Detect which cell encompasses the target text, then output its (X, Y) center coordinate. 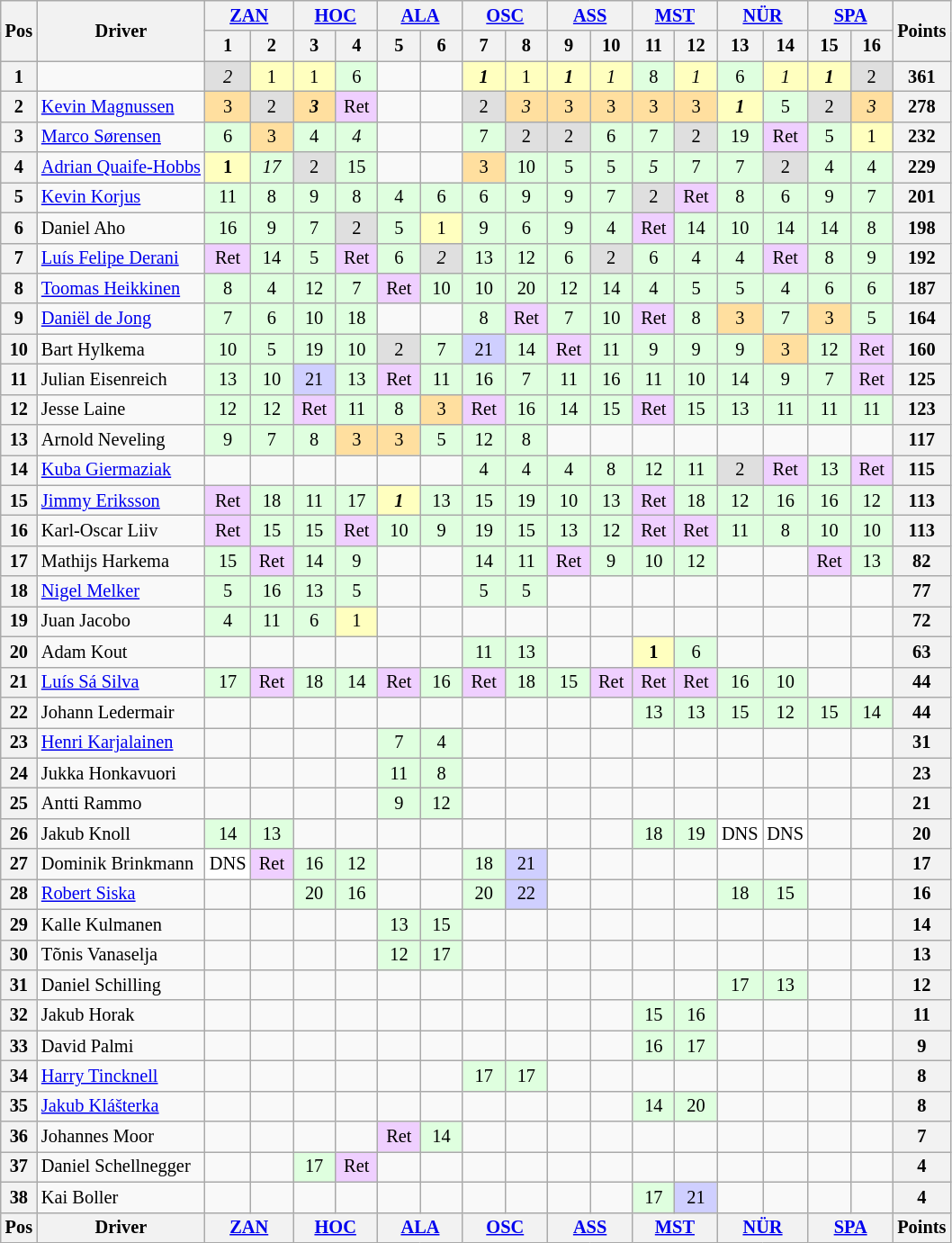
36 (19, 1137)
278 (921, 106)
63 (921, 652)
24 (19, 773)
Kalle Kulmanen (121, 924)
37 (19, 1166)
Antti Rammo (121, 803)
Jesse Laine (121, 410)
Jakub Knoll (121, 833)
26 (19, 833)
Tõnis Vanaselja (121, 955)
Jakub Horak (121, 1015)
35 (19, 1106)
Daniël de Jong (121, 319)
Kevin Korjus (121, 197)
33 (19, 1046)
361 (921, 77)
82 (921, 561)
Daniel Schellnegger (121, 1166)
Kevin Magnussen (121, 106)
34 (19, 1076)
25 (19, 803)
Daniel Schilling (121, 985)
232 (921, 137)
Mathijs Harkema (121, 561)
164 (921, 319)
32 (19, 1015)
30 (19, 955)
117 (921, 440)
Julian Eisenreich (121, 379)
Bart Hylkema (121, 349)
27 (19, 864)
Marco Sørensen (121, 137)
Adam Kout (121, 652)
125 (921, 379)
229 (921, 167)
Nigel Melker (121, 591)
160 (921, 349)
115 (921, 470)
Henri Karjalainen (121, 743)
Adrian Quaife-Hobbs (121, 167)
Karl-Oscar Liiv (121, 530)
201 (921, 197)
77 (921, 591)
Johann Ledermair (121, 712)
Kuba Giermaziak (121, 470)
Juan Jacobo (121, 621)
Harry Tincknell (121, 1076)
Kai Boller (121, 1197)
Luís Sá Silva (121, 682)
198 (921, 228)
29 (19, 924)
192 (921, 258)
38 (19, 1197)
Toomas Heikkinen (121, 288)
28 (19, 894)
Jukka Honkavuori (121, 773)
Jakub Klášterka (121, 1106)
Jimmy Eriksson (121, 500)
Luís Felipe Derani (121, 258)
Dominik Brinkmann (121, 864)
David Palmi (121, 1046)
Arnold Neveling (121, 440)
Robert Siska (121, 894)
Johannes Moor (121, 1137)
72 (921, 621)
123 (921, 410)
Daniel Aho (121, 228)
187 (921, 288)
